Determine the (X, Y) coordinate at the center of the cell enclosing the given text.  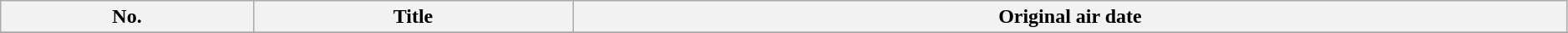
Original air date (1071, 17)
Title (413, 17)
No. (127, 17)
